Pinpoint the cell where the given text exists, returning its (x, y) midpoint coordinate. 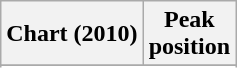
Chart (2010) (72, 34)
Peakposition (189, 34)
